Provide the [x, y] coordinate of the cell's center where the given text is located.  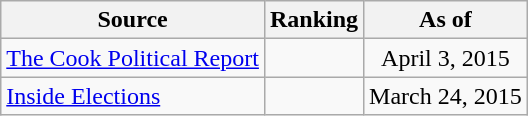
Ranking [314, 20]
April 3, 2015 [446, 58]
Source [133, 20]
March 24, 2015 [446, 96]
Inside Elections [133, 96]
The Cook Political Report [133, 58]
As of [446, 20]
